Output the [x, y] coordinate of the center of the cell containing the given text.  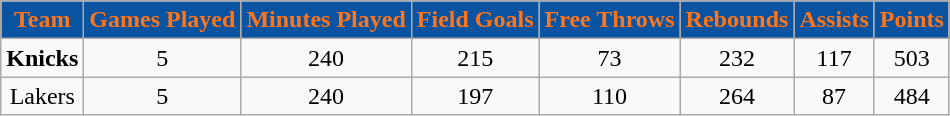
Points [912, 20]
117 [834, 58]
Rebounds [737, 20]
Assists [834, 20]
73 [610, 58]
Field Goals [475, 20]
Team [42, 20]
215 [475, 58]
Lakers [42, 96]
232 [737, 58]
264 [737, 96]
Minutes Played [326, 20]
197 [475, 96]
87 [834, 96]
Knicks [42, 58]
Free Throws [610, 20]
Games Played [162, 20]
484 [912, 96]
503 [912, 58]
110 [610, 96]
